Return (X, Y) of the center of cell containing provided text 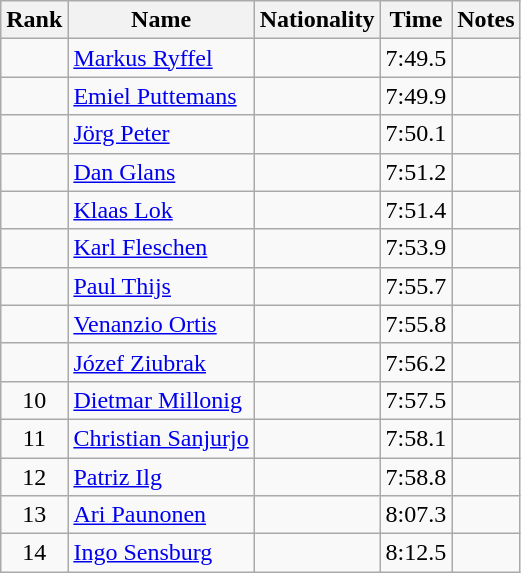
Paul Thijs (161, 286)
Karl Fleschen (161, 248)
Rank (34, 20)
Patriz Ilg (161, 477)
Notes (486, 20)
7:57.5 (416, 400)
8:12.5 (416, 553)
Name (161, 20)
7:49.5 (416, 58)
7:55.7 (416, 286)
Emiel Puttemans (161, 96)
Dan Glans (161, 172)
7:51.2 (416, 172)
7:53.9 (416, 248)
Jörg Peter (161, 134)
7:51.4 (416, 210)
Klaas Lok (161, 210)
7:56.2 (416, 362)
7:55.8 (416, 324)
Venanzio Ortis (161, 324)
12 (34, 477)
7:50.1 (416, 134)
8:07.3 (416, 515)
Markus Ryffel (161, 58)
Józef Ziubrak (161, 362)
14 (34, 553)
Ari Paunonen (161, 515)
13 (34, 515)
7:58.1 (416, 438)
Time (416, 20)
11 (34, 438)
7:58.8 (416, 477)
10 (34, 400)
Ingo Sensburg (161, 553)
Christian Sanjurjo (161, 438)
Nationality (317, 20)
Dietmar Millonig (161, 400)
7:49.9 (416, 96)
